Locate the cell with the specified text and output its (x, y) center coordinate. 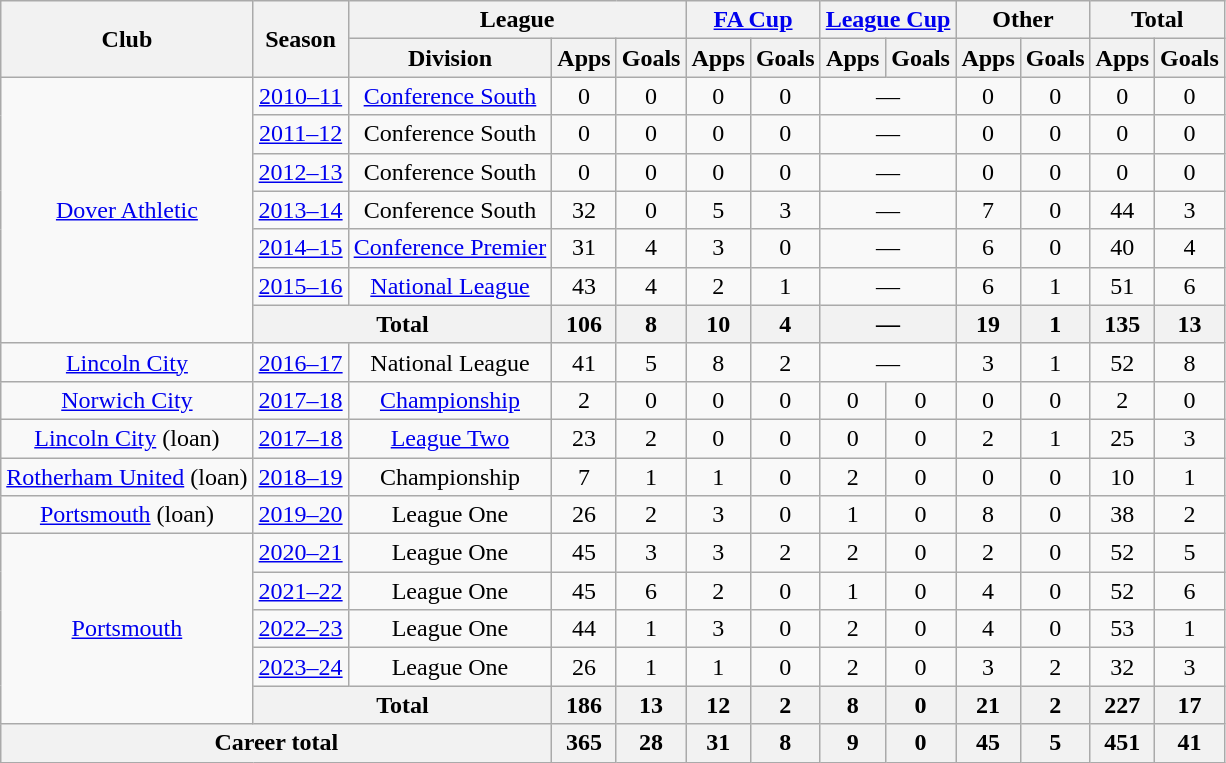
106 (584, 324)
League Cup (888, 20)
38 (1122, 515)
2014–15 (300, 248)
Dover Athletic (127, 210)
Conference Premier (450, 248)
2019–20 (300, 515)
2016–17 (300, 362)
51 (1122, 286)
Portsmouth (127, 629)
53 (1122, 629)
2020–21 (300, 553)
135 (1122, 324)
Norwich City (127, 400)
25 (1122, 438)
Portsmouth (loan) (127, 515)
23 (584, 438)
365 (584, 743)
186 (584, 705)
Lincoln City (127, 362)
Division (450, 58)
2022–23 (300, 629)
Career total (276, 743)
2011–12 (300, 134)
21 (988, 705)
9 (852, 743)
Other (1023, 20)
2018–19 (300, 477)
2010–11 (300, 96)
19 (988, 324)
League (517, 20)
28 (651, 743)
2021–22 (300, 591)
43 (584, 286)
40 (1122, 248)
Season (300, 39)
12 (718, 705)
227 (1122, 705)
2012–13 (300, 172)
Rotherham United (loan) (127, 477)
2023–24 (300, 667)
League Two (450, 438)
FA Cup (753, 20)
17 (1190, 705)
Lincoln City (loan) (127, 438)
Club (127, 39)
2013–14 (300, 210)
451 (1122, 743)
2015–16 (300, 286)
